Search for the cell housing the specified text and yield its (X, Y) center coordinate. 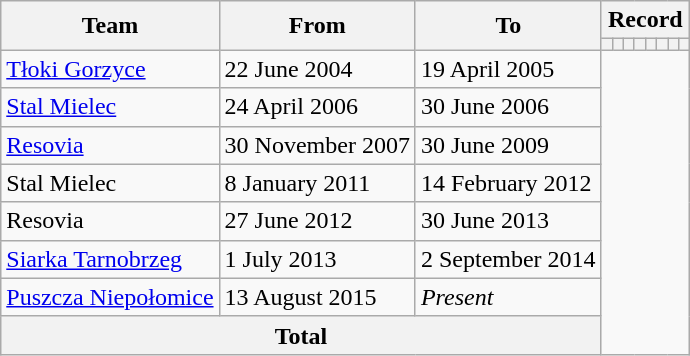
22 June 2004 (317, 69)
Puszcza Niepołomice (110, 297)
Team (110, 26)
19 April 2005 (508, 69)
Tłoki Gorzyce (110, 69)
30 June 2009 (508, 145)
Total (301, 335)
1 July 2013 (317, 259)
30 November 2007 (317, 145)
Record (645, 20)
From (317, 26)
24 April 2006 (317, 107)
27 June 2012 (317, 221)
8 January 2011 (317, 183)
30 June 2013 (508, 221)
30 June 2006 (508, 107)
Present (508, 297)
14 February 2012 (508, 183)
Siarka Tarnobrzeg (110, 259)
2 September 2014 (508, 259)
To (508, 26)
13 August 2015 (317, 297)
